Search for the cell housing the specified text and yield its (x, y) center coordinate. 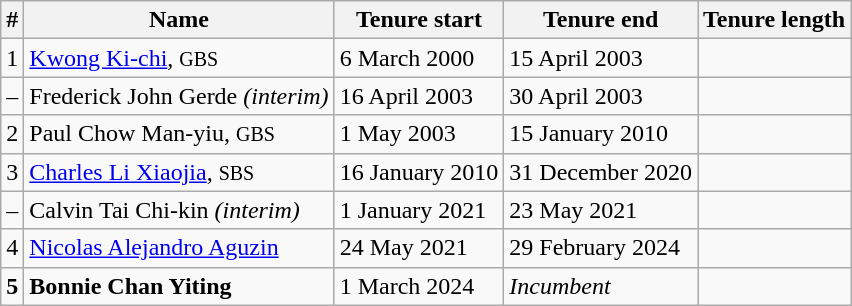
1 January 2021 (419, 210)
30 April 2003 (601, 96)
Charles Li Xiaojia, SBS (179, 172)
Frederick John Gerde (interim) (179, 96)
4 (12, 248)
Tenure start (419, 20)
16 April 2003 (419, 96)
1 May 2003 (419, 134)
Nicolas Alejandro Aguzin (179, 248)
31 December 2020 (601, 172)
Incumbent (601, 286)
Bonnie Chan Yiting (179, 286)
6 March 2000 (419, 58)
3 (12, 172)
1 (12, 58)
16 January 2010 (419, 172)
5 (12, 286)
Calvin Tai Chi-kin (interim) (179, 210)
2 (12, 134)
24 May 2021 (419, 248)
Paul Chow Man-yiu, GBS (179, 134)
15 January 2010 (601, 134)
Name (179, 20)
Tenure length (774, 20)
Tenure end (601, 20)
29 February 2024 (601, 248)
# (12, 20)
Kwong Ki-chi, GBS (179, 58)
23 May 2021 (601, 210)
15 April 2003 (601, 58)
1 March 2024 (419, 286)
